Pinpoint the cell where the given text exists, returning its [X, Y] midpoint coordinate. 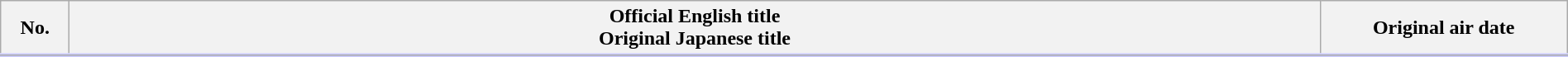
Official English titleOriginal Japanese title [695, 28]
No. [35, 28]
Original air date [1444, 28]
